Detect which cell encompasses the target text, then output its [x, y] center coordinate. 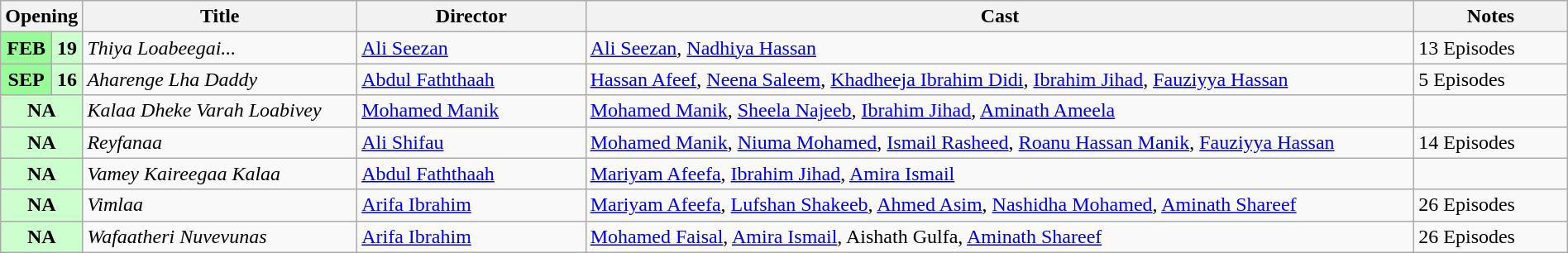
16 [66, 79]
Mariyam Afeefa, Ibrahim Jihad, Amira Ismail [1000, 174]
Vamey Kaireegaa Kalaa [220, 174]
Vimlaa [220, 205]
Mariyam Afeefa, Lufshan Shakeeb, Ahmed Asim, Nashidha Mohamed, Aminath Shareef [1000, 205]
Title [220, 17]
Wafaatheri Nuvevunas [220, 236]
Director [471, 17]
FEB [26, 48]
Aharenge Lha Daddy [220, 79]
SEP [26, 79]
Notes [1490, 17]
14 Episodes [1490, 142]
Mohamed Manik, Sheela Najeeb, Ibrahim Jihad, Aminath Ameela [1000, 111]
Reyfanaa [220, 142]
Kalaa Dheke Varah Loabivey [220, 111]
13 Episodes [1490, 48]
Thiya Loabeegai... [220, 48]
19 [66, 48]
Mohamed Manik, Niuma Mohamed, Ismail Rasheed, Roanu Hassan Manik, Fauziyya Hassan [1000, 142]
Ali Shifau [471, 142]
Mohamed Manik [471, 111]
Cast [1000, 17]
Opening [41, 17]
5 Episodes [1490, 79]
Ali Seezan [471, 48]
Mohamed Faisal, Amira Ismail, Aishath Gulfa, Aminath Shareef [1000, 236]
Ali Seezan, Nadhiya Hassan [1000, 48]
Hassan Afeef, Neena Saleem, Khadheeja Ibrahim Didi, Ibrahim Jihad, Fauziyya Hassan [1000, 79]
